Pinpoint the cell where the given text exists, returning its (X, Y) midpoint coordinate. 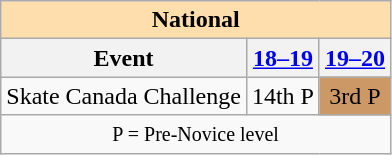
3rd P (354, 96)
National (196, 20)
19–20 (354, 58)
P = Pre-Novice level (196, 134)
18–19 (282, 58)
14th P (282, 96)
Event (124, 58)
Skate Canada Challenge (124, 96)
